Locate the cell with the specified text and output its [x, y] center coordinate. 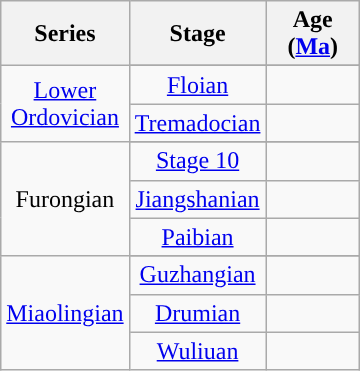
Stage 10 [198, 161]
Stage [198, 34]
Furongian [65, 199]
Guzhangian [198, 275]
Paibian [198, 237]
Lower Ordovician [65, 104]
Jiangshanian [198, 199]
Tremadocian [198, 123]
Drumian [198, 313]
Floian [198, 85]
Age (Ma) [313, 34]
Miaolingian [65, 313]
Series [65, 34]
Wuliuan [198, 351]
